Identify which cell holds the provided text, then report its (X, Y) central coordinate. 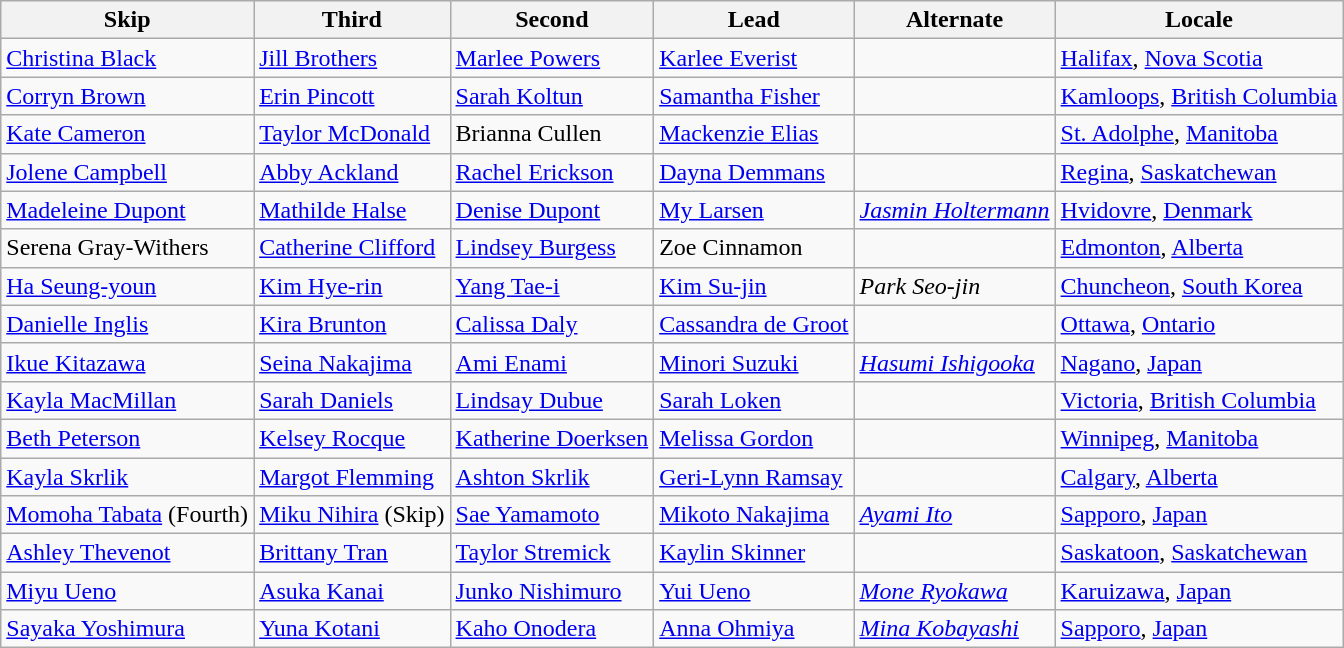
Kamloops, British Columbia (1199, 96)
Sae Yamamoto (552, 515)
Ayami Ito (954, 515)
Mone Ryokawa (954, 591)
Jill Brothers (352, 58)
Yang Tae-i (552, 286)
Ha Seung-youn (128, 286)
Kira Brunton (352, 324)
Jolene Campbell (128, 172)
Lindsay Dubue (552, 400)
Mina Kobayashi (954, 629)
Danielle Inglis (128, 324)
Mackenzie Elias (754, 134)
Geri-Lynn Ramsay (754, 477)
Dayna Demmans (754, 172)
Calissa Daly (552, 324)
Melissa Gordon (754, 438)
Skip (128, 20)
Kelsey Rocque (352, 438)
Kayla Skrlik (128, 477)
Jasmin Holtermann (954, 210)
Miku Nihira (Skip) (352, 515)
Junko Nishimuro (552, 591)
Abby Ackland (352, 172)
Lead (754, 20)
Miyu Ueno (128, 591)
Erin Pincott (352, 96)
Saskatoon, Saskatchewan (1199, 553)
Ami Enami (552, 362)
Asuka Kanai (352, 591)
Kim Su-jin (754, 286)
Edmonton, Alberta (1199, 248)
Brittany Tran (352, 553)
Margot Flemming (352, 477)
Calgary, Alberta (1199, 477)
Sarah Loken (754, 400)
Kate Cameron (128, 134)
Kaho Onodera (552, 629)
Mikoto Nakajima (754, 515)
Chuncheon, South Korea (1199, 286)
Regina, Saskatchewan (1199, 172)
Yui Ueno (754, 591)
Park Seo-jin (954, 286)
Ashton Skrlik (552, 477)
Mathilde Halse (352, 210)
Kim Hye-rin (352, 286)
Cassandra de Groot (754, 324)
My Larsen (754, 210)
Halifax, Nova Scotia (1199, 58)
Brianna Cullen (552, 134)
Katherine Doerksen (552, 438)
Karuizawa, Japan (1199, 591)
Second (552, 20)
Catherine Clifford (352, 248)
Ikue Kitazawa (128, 362)
Third (352, 20)
Alternate (954, 20)
Karlee Everist (754, 58)
Zoe Cinnamon (754, 248)
Taylor Stremick (552, 553)
Minori Suzuki (754, 362)
Anna Ohmiya (754, 629)
Winnipeg, Manitoba (1199, 438)
Kayla MacMillan (128, 400)
Sarah Koltun (552, 96)
Christina Black (128, 58)
Denise Dupont (552, 210)
Locale (1199, 20)
Beth Peterson (128, 438)
Yuna Kotani (352, 629)
Nagano, Japan (1199, 362)
St. Adolphe, Manitoba (1199, 134)
Ashley Thevenot (128, 553)
Victoria, British Columbia (1199, 400)
Momoha Tabata (Fourth) (128, 515)
Hvidovre, Denmark (1199, 210)
Samantha Fisher (754, 96)
Hasumi Ishigooka (954, 362)
Sayaka Yoshimura (128, 629)
Ottawa, Ontario (1199, 324)
Madeleine Dupont (128, 210)
Marlee Powers (552, 58)
Serena Gray-Withers (128, 248)
Rachel Erickson (552, 172)
Taylor McDonald (352, 134)
Corryn Brown (128, 96)
Lindsey Burgess (552, 248)
Sarah Daniels (352, 400)
Seina Nakajima (352, 362)
Kaylin Skinner (754, 553)
